Capture the cell that displays the provided text and extract its [x, y] central coordinate. 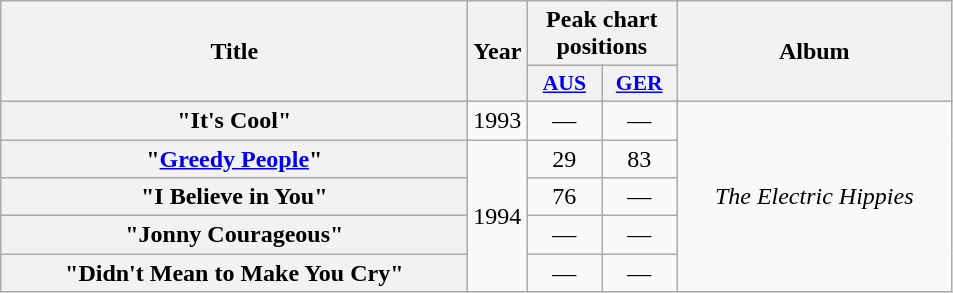
76 [564, 197]
1994 [498, 216]
1993 [498, 120]
Title [234, 52]
AUS [564, 84]
The Electric Hippies [814, 196]
Peak chart positions [602, 34]
Year [498, 52]
29 [564, 159]
"Jonny Courageous" [234, 235]
"I Believe in You" [234, 197]
"It's Cool" [234, 120]
"Didn't Mean to Make You Cry" [234, 273]
"Greedy People" [234, 159]
GER [640, 84]
Album [814, 52]
83 [640, 159]
